For the text-containing cell, return its midpoint in [X, Y] coordinate format. 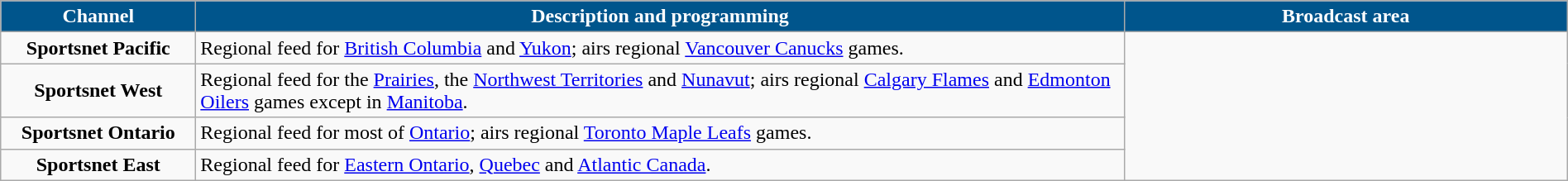
Sportsnet Ontario [98, 133]
Description and programming [660, 17]
Sportsnet West [98, 91]
Regional feed for most of Ontario; airs regional Toronto Maple Leafs games. [660, 133]
Channel [98, 17]
Sportsnet East [98, 164]
Regional feed for British Columbia and Yukon; airs regional Vancouver Canucks games. [660, 48]
Regional feed for Eastern Ontario, Quebec and Atlantic Canada. [660, 164]
Broadcast area [1346, 17]
Regional feed for the Prairies, the Northwest Territories and Nunavut; airs regional Calgary Flames and Edmonton Oilers games except in Manitoba. [660, 91]
Sportsnet Pacific [98, 48]
